Return the (x, y) coordinate for the center point of the cell that contains the specified text.  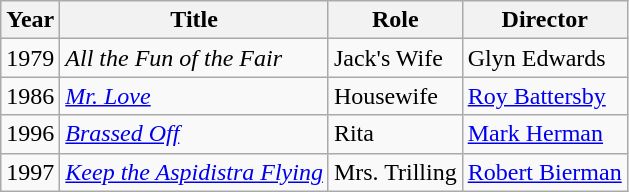
Brassed Off (194, 134)
Rita (395, 134)
Title (194, 20)
Housewife (395, 96)
Director (544, 20)
Jack's Wife (395, 58)
Role (395, 20)
1997 (30, 172)
Keep the Aspidistra Flying (194, 172)
Year (30, 20)
1986 (30, 96)
Robert Bierman (544, 172)
Mark Herman (544, 134)
Mr. Love (194, 96)
Mrs. Trilling (395, 172)
Roy Battersby (544, 96)
1996 (30, 134)
All the Fun of the Fair (194, 58)
1979 (30, 58)
Glyn Edwards (544, 58)
